Return (x, y) of the center of cell containing provided text 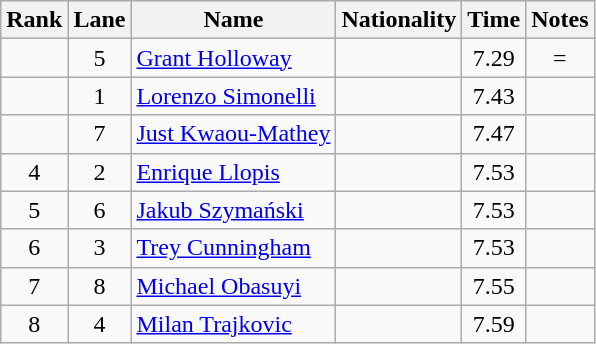
= (560, 58)
Michael Obasuyi (234, 286)
Nationality (399, 20)
7.55 (494, 286)
Jakub Szymański (234, 210)
7.47 (494, 134)
1 (100, 96)
Rank (34, 20)
Time (494, 20)
Just Kwaou-Mathey (234, 134)
Lane (100, 20)
2 (100, 172)
7.43 (494, 96)
Notes (560, 20)
3 (100, 248)
Name (234, 20)
Grant Holloway (234, 58)
Lorenzo Simonelli (234, 96)
7.29 (494, 58)
Enrique Llopis (234, 172)
Milan Trajkovic (234, 324)
Trey Cunningham (234, 248)
7.59 (494, 324)
